Pinpoint the cell where the given text exists, returning its (x, y) midpoint coordinate. 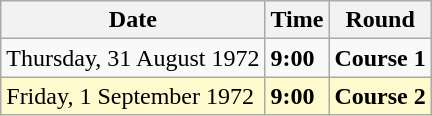
Round (380, 20)
Time (297, 20)
Course 2 (380, 96)
Thursday, 31 August 1972 (133, 58)
Date (133, 20)
Friday, 1 September 1972 (133, 96)
Course 1 (380, 58)
